For the text-containing cell, return its midpoint in [X, Y] coordinate format. 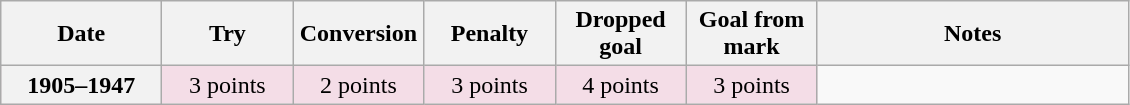
Notes [972, 34]
2 points [358, 85]
Dropped goal [620, 34]
Goal from mark [752, 34]
Try [228, 34]
Penalty [490, 34]
1905–1947 [82, 85]
4 points [620, 85]
Date [82, 34]
Conversion [358, 34]
